Capture the cell that displays the provided text and extract its (x, y) central coordinate. 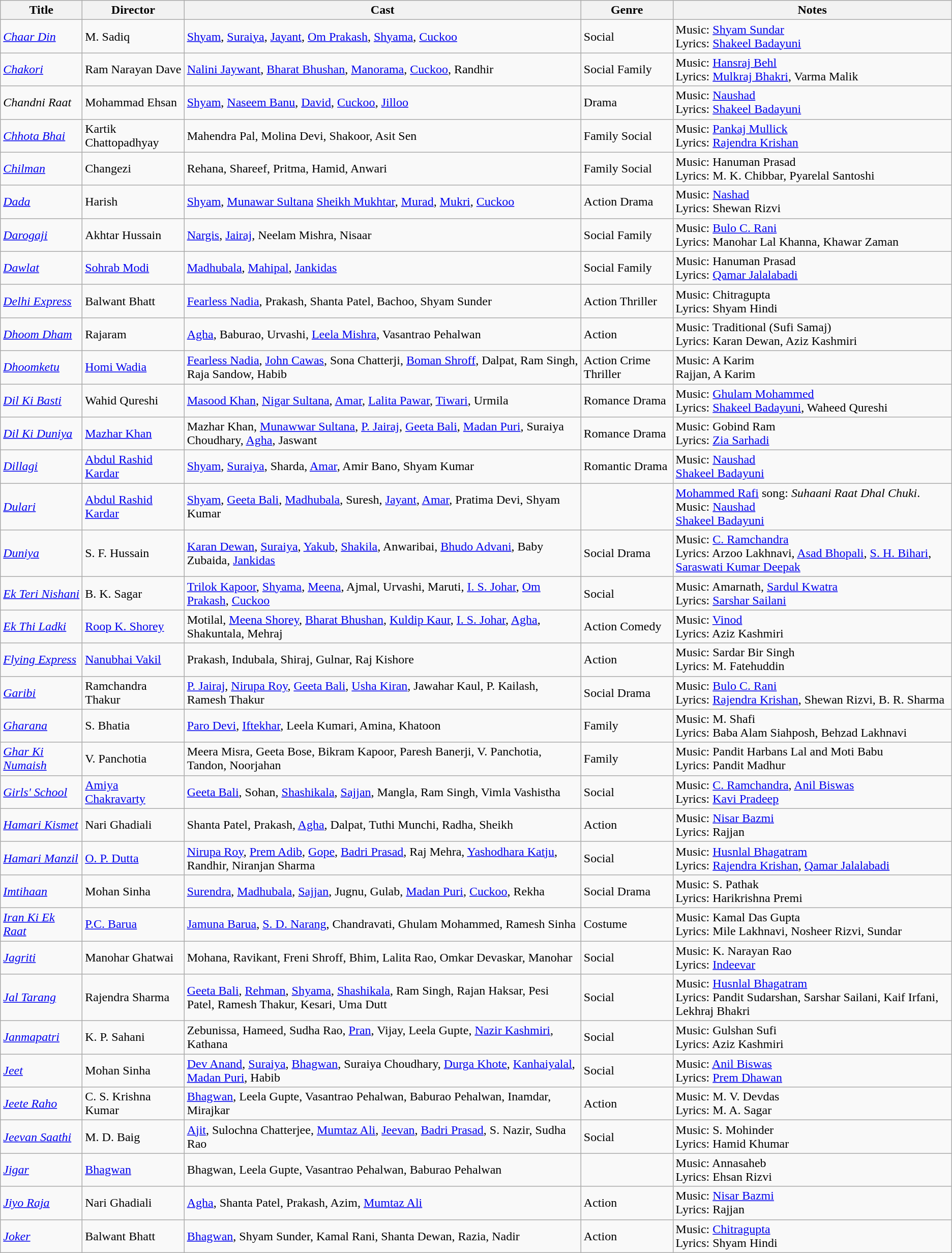
Harish (133, 201)
Madhubala, Mahipal, Jankidas (382, 268)
Nalini Jaywant, Bharat Bhushan, Manorama, Cuckoo, Randhir (382, 69)
O. P. Dutta (133, 858)
Action Drama (627, 201)
Jigar (42, 1170)
Music: Husnlal BhagatramLyrics: Pandit Sudarshan, Sarshar Sailani, Kaif Irfani, Lekhraj Bhakri (812, 998)
Homi Wadia (133, 367)
Action Comedy (627, 627)
Shyam, Suraiya, Sharda, Amar, Amir Bano, Shyam Kumar (382, 467)
Dillagi (42, 467)
Title (42, 10)
Delhi Express (42, 301)
Jeete Raho (42, 1104)
Shyam, Naseem Banu, David, Cuckoo, Jilloo (382, 103)
Director (133, 10)
Music: M. ShafiLyrics: Baba Alam Siahposh, Behzad Lakhnavi (812, 725)
Music: Kamal Das GuptaLyrics: Mile Lakhnavi, Nosheer Rizvi, Sundar (812, 924)
Flying Express (42, 659)
Zebunissa, Hameed, Sudha Rao, Pran, Vijay, Leela Gupte, Nazir Kashmiri, Kathana (382, 1038)
Music: M. V. DevdasLyrics: M. A. Sagar (812, 1104)
Dhoomketu (42, 367)
Bhagwan, Leela Gupte, Vasantrao Pehalwan, Baburao Pehalwan (382, 1170)
Motilal, Meena Shorey, Bharat Bhushan, Kuldip Kaur, I. S. Johar, Agha, Shakuntala, Mehraj (382, 627)
Roop K. Shorey (133, 627)
Music: Traditional (Sufi Samaj)Lyrics: Karan Dewan, Aziz Kashmiri (812, 334)
Mohammad Ehsan (133, 103)
Kartik Chattopadhyay (133, 135)
Ram Narayan Dave (133, 69)
Music: Ghulam MohammedLyrics: Shakeel Badayuni, Waheed Qureshi (812, 400)
Music: Hanuman PrasadLyrics: M. K. Chibbar, Pyarelal Santoshi (812, 169)
P. Jairaj, Nirupa Roy, Geeta Bali, Usha Kiran, Jawahar Kaul, P. Kailash, Ramesh Thakur (382, 693)
Bhagwan (133, 1170)
Paro Devi, Iftekhar, Leela Kumari, Amina, Khatoon (382, 725)
Jeevan Saathi (42, 1137)
Music: Bulo C. RaniLyrics: Manohar Lal Khanna, Khawar Zaman (812, 235)
Music: Gulshan SufiLyrics: Aziz Kashmiri (812, 1038)
Shyam, Suraiya, Jayant, Om Prakash, Shyama, Cuckoo (382, 37)
Romantic Drama (627, 467)
Music: AnnasahebLyrics: Ehsan Rizvi (812, 1170)
Meera Misra, Geeta Bose, Bikram Kapoor, Paresh Banerji, V. Panchotia, Tandon, Noorjahan (382, 759)
Girls' School (42, 792)
Dil Ki Basti (42, 400)
V. Panchotia (133, 759)
Chandni Raat (42, 103)
Wahid Qureshi (133, 400)
Music: Bulo C. RaniLyrics: Rajendra Krishan, Shewan Rizvi, B. R. Sharma (812, 693)
M. Sadiq (133, 37)
Music: Hansraj BehlLyrics: Mulkraj Bhakri, Varma Malik (812, 69)
Shyam, Munawar Sultana Sheikh Mukhtar, Murad, Mukri, Cuckoo (382, 201)
Music: Amarnath, Sardul KwatraLyrics: Sarshar Sailani (812, 593)
Jal Tarang (42, 998)
Iran Ki Ek Raat (42, 924)
Geeta Bali, Rehman, Shyama, Shashikala, Ram Singh, Rajan Haksar, Pesi Patel, Ramesh Thakur, Kesari, Uma Dutt (382, 998)
Shanta Patel, Prakash, Agha, Dalpat, Tuthi Munchi, Radha, Sheikh (382, 825)
Shyam, Geeta Bali, Madhubala, Suresh, Jayant, Amar, Pratima Devi, Shyam Kumar (382, 507)
Music: S. MohinderLyrics: Hamid Khumar (812, 1137)
Music: S. PathakLyrics: Harikrishna Premi (812, 891)
Chhota Bhai (42, 135)
Chilman (42, 169)
Prakash, Indubala, Shiraj, Gulnar, Raj Kishore (382, 659)
Jeet (42, 1070)
Genre (627, 10)
Mazhar Khan (133, 433)
Drama (627, 103)
Janmapatri (42, 1038)
Ek Thi Ladki (42, 627)
Nirupa Roy, Prem Adib, Gope, Badri Prasad, Raj Mehra, Yashodhara Katju, Randhir, Niranjan Sharma (382, 858)
Dev Anand, Suraiya, Bhagwan, Suraiya Choudhary, Durga Khote, Kanhaiyalal, Madan Puri, Habib (382, 1070)
Ek Teri Nishani (42, 593)
Chaar Din (42, 37)
Music: Pankaj MullickLyrics: Rajendra Krishan (812, 135)
S. Bhatia (133, 725)
Music: C. RamchandraLyrics: Arzoo Lakhnavi, Asad Bhopali, S. H. Bihari, Saraswati Kumar Deepak (812, 553)
Agha, Shanta Patel, Prakash, Azim, Mumtaz Ali (382, 1203)
Garibi (42, 693)
Dulari (42, 507)
Music: Hanuman PrasadLyrics: Qamar Jalalabadi (812, 268)
Bhagwan, Leela Gupte, Vasantrao Pehalwan, Baburao Pehalwan, Inamdar, Mirajkar (382, 1104)
Fearless Nadia, Prakash, Shanta Patel, Bachoo, Shyam Sunder (382, 301)
S. F. Hussain (133, 553)
Music: VinodLyrics: Aziz Kashmiri (812, 627)
Surendra, Madhubala, Sajjan, Jugnu, Gulab, Madan Puri, Cuckoo, Rekha (382, 891)
Cast (382, 10)
Karan Dewan, Suraiya, Yakub, Shakila, Anwaribai, Bhudo Advani, Baby Zubaida, Jankidas (382, 553)
Action Crime Thriller (627, 367)
Darogaji (42, 235)
P.C. Barua (133, 924)
Duniya (42, 553)
Manohar Ghatwai (133, 957)
Music: NashadLyrics: Shewan Rizvi (812, 201)
Rajaram (133, 334)
Changezi (133, 169)
Action Thriller (627, 301)
Akhtar Hussain (133, 235)
K. P. Sahani (133, 1038)
Fearless Nadia, John Cawas, Sona Chatterji, Boman Shroff, Dalpat, Ram Singh, Raja Sandow, Habib (382, 367)
Chakori (42, 69)
Music: Anil BiswasLyrics: Prem Dhawan (812, 1070)
Rajendra Sharma (133, 998)
Music: NaushadLyrics: Shakeel Badayuni (812, 103)
B. K. Sagar (133, 593)
Music: Pandit Harbans Lal and Moti BabuLyrics: Pandit Madhur (812, 759)
Dhoom Dham (42, 334)
Agha, Baburao, Urvashi, Leela Mishra, Vasantrao Pehalwan (382, 334)
Music: C. Ramchandra, Anil BiswasLyrics: Kavi Pradeep (812, 792)
Amiya Chakravarty (133, 792)
Sohrab Modi (133, 268)
Hamari Manzil (42, 858)
Dawlat (42, 268)
Music: Gobind RamLyrics: Zia Sarhadi (812, 433)
Jamuna Barua, S. D. Narang, Chandravati, Ghulam Mohammed, Ramesh Sinha (382, 924)
Masood Khan, Nigar Sultana, Amar, Lalita Pawar, Tiwari, Urmila (382, 400)
Dada (42, 201)
Jagriti (42, 957)
Dil Ki Duniya (42, 433)
Mazhar Khan, Munawwar Sultana, P. Jairaj, Geeta Bali, Madan Puri, Suraiya Choudhary, Agha, Jaswant (382, 433)
Nanubhai Vakil (133, 659)
C. S. Krishna Kumar (133, 1104)
Geeta Bali, Sohan, Shashikala, Sajjan, Mangla, Ram Singh, Vimla Vashistha (382, 792)
Imtihaan (42, 891)
Mohammed Rafi song: Suhaani Raat Dhal Chuki. Music: NaushadShakeel Badayuni (812, 507)
Music: Sardar Bir SinghLyrics: M. Fatehuddin (812, 659)
Ramchandra Thakur (133, 693)
Rehana, Shareef, Pritma, Hamid, Anwari (382, 169)
Costume (627, 924)
Hamari Kismet (42, 825)
Gharana (42, 725)
Nargis, Jairaj, Neelam Mishra, Nisaar (382, 235)
Music: Shyam SundarLyrics: Shakeel Badayuni (812, 37)
Joker (42, 1236)
Jiyo Raja (42, 1203)
Music: K. Narayan RaoLyrics: Indeevar (812, 957)
Trilok Kapoor, Shyama, Meena, Ajmal, Urvashi, Maruti, I. S. Johar, Om Prakash, Cuckoo (382, 593)
Bhagwan, Shyam Sunder, Kamal Rani, Shanta Dewan, Razia, Nadir (382, 1236)
Music: A KarimRajjan, A Karim (812, 367)
Music: NaushadShakeel Badayuni (812, 467)
Notes (812, 10)
M. D. Baig (133, 1137)
Music: Husnlal BhagatramLyrics: Rajendra Krishan, Qamar Jalalabadi (812, 858)
Ghar Ki Numaish (42, 759)
Ajit, Sulochna Chatterjee, Mumtaz Ali, Jeevan, Badri Prasad, S. Nazir, Sudha Rao (382, 1137)
Mohana, Ravikant, Freni Shroff, Bhim, Lalita Rao, Omkar Devaskar, Manohar (382, 957)
Mahendra Pal, Molina Devi, Shakoor, Asit Sen (382, 135)
